Determine the [x, y] coordinate at the center of the cell enclosing the given text.  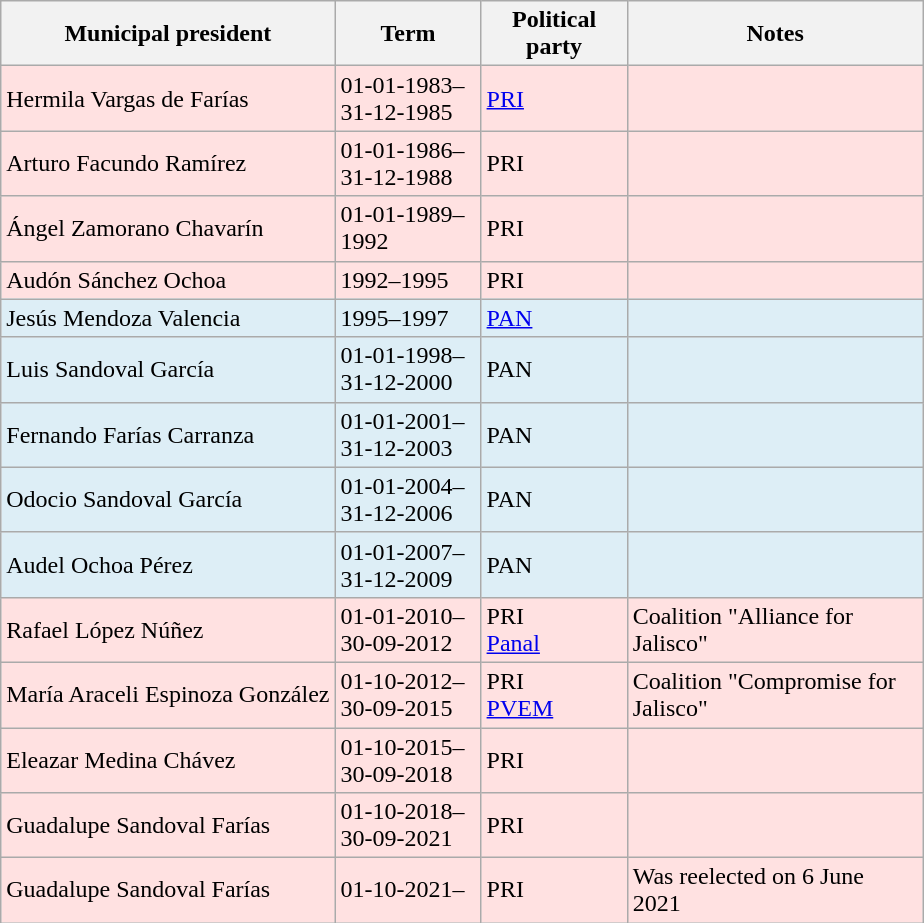
01-01-2004–31-12-2006 [408, 500]
Notes [775, 34]
Audel Ochoa Pérez [168, 564]
Eleazar Medina Chávez [168, 760]
PRI PVEM [554, 694]
Luis Sandoval García [168, 370]
Was reelected on 6 June 2021 [775, 890]
Hermila Vargas de Farías [168, 98]
Odocio Sandoval García [168, 500]
Arturo Facundo Ramírez [168, 164]
Fernando Farías Carranza [168, 434]
PRI Panal [554, 630]
Audón Sánchez Ochoa [168, 280]
01-01-1989–1992 [408, 228]
María Araceli Espinoza González [168, 694]
01-01-1983–31-12-1985 [408, 98]
Coalition "Alliance for Jalisco" [775, 630]
Jesús Mendoza Valencia [168, 318]
01-10-2018–30-09-2021 [408, 826]
01-10-2012–30-09-2015 [408, 694]
Rafael López Núñez [168, 630]
Coalition "Compromise for Jalisco" [775, 694]
01-01-1998–31-12-2000 [408, 370]
01-01-2010–30-09-2012 [408, 630]
01-10-2015–30-09-2018 [408, 760]
Political party [554, 34]
1995–1997 [408, 318]
Municipal president [168, 34]
01-01-2001–31-12-2003 [408, 434]
01-01-1986–31-12-1988 [408, 164]
1992–1995 [408, 280]
01-01-2007–31-12-2009 [408, 564]
Ángel Zamorano Chavarín [168, 228]
01-10-2021– [408, 890]
Term [408, 34]
